Provide the [X, Y] coordinate of the cell's center where the given text is located.  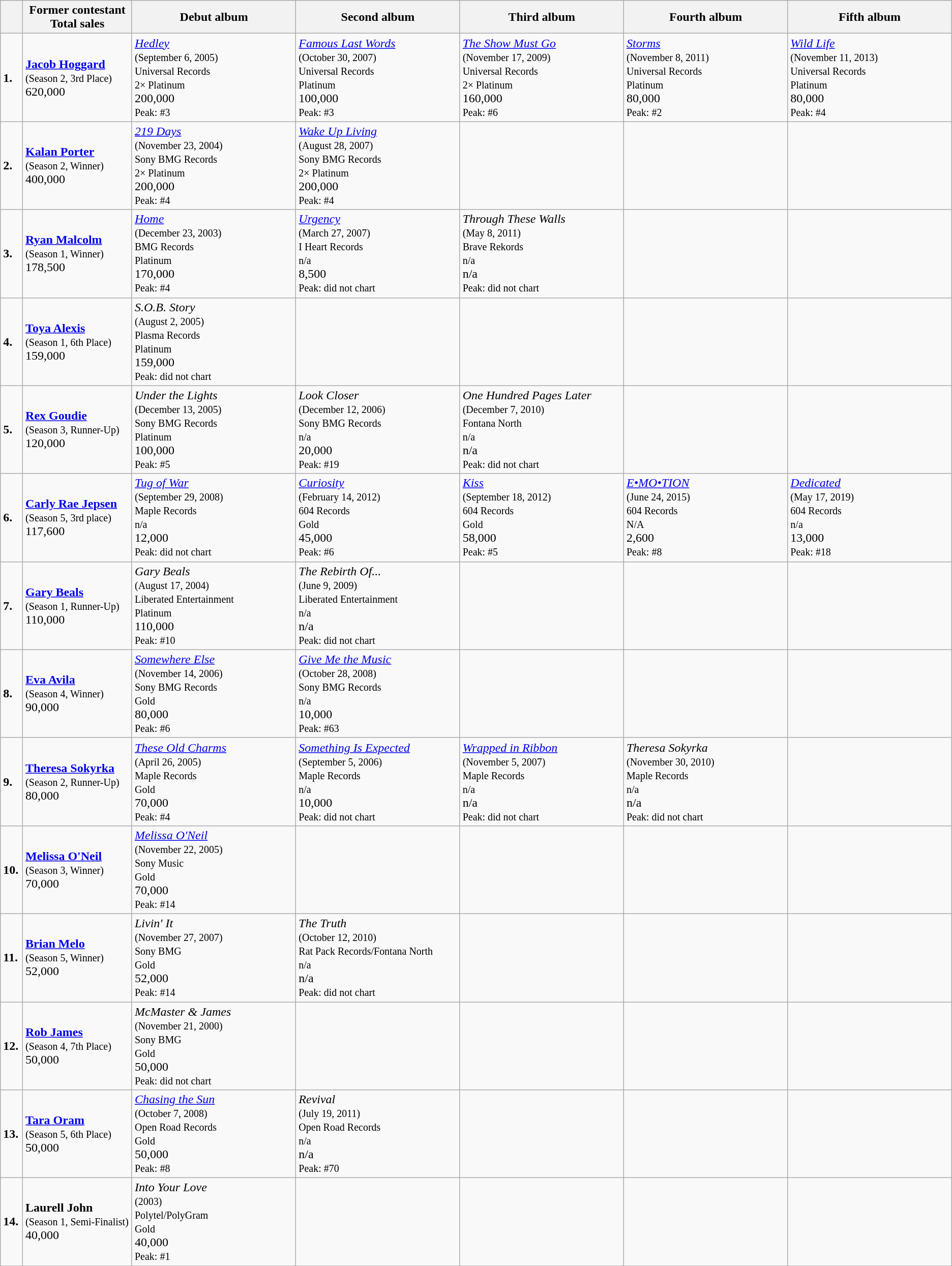
Hedley (September 6, 2005) Universal Records2× Platinum 200,000Peak: #3 [214, 77]
S.O.B. Story (August 2, 2005) Plasma RecordsPlatinum 159,000Peak: did not chart [214, 342]
3. [12, 253]
Jacob Hoggard (Season 2, 3rd Place) 620,000 [77, 77]
Under the Lights (December 13, 2005) Sony BMG RecordsPlatinum 100,000Peak: #5 [214, 429]
McMaster & James (November 21, 2000) Sony BMGGold 50,000Peak: did not chart [214, 1046]
Somewhere Else (November 14, 2006) Sony BMG RecordsGold 80,000Peak: #6 [214, 694]
Home (December 23, 2003) BMG RecordsPlatinum 170,000Peak: #4 [214, 253]
11. [12, 957]
Wake Up Living (August 28, 2007) Sony BMG Records2× Platinum 200,000Peak: #4 [378, 166]
2. [12, 166]
Third album [542, 17]
Melissa O'Neil (Season 3, Winner) 70,000 [77, 870]
Wrapped in Ribbon (November 5, 2007) Maple Recordsn/a n/aPeak: did not chart [542, 781]
The Rebirth Of... (June 9, 2009) Liberated Entertainment n/a n/aPeak: did not chart [378, 605]
Wild Life (November 11, 2013) Universal RecordsPlatinum80,000Peak: #4 [870, 77]
Rob James (Season 4, 7th Place) 50,000 [77, 1046]
Storms (November 8, 2011) Universal RecordsPlatinum 80,000Peak: #2 [705, 77]
Famous Last Words (October 30, 2007) Universal RecordsPlatinum 100,000Peak: #3 [378, 77]
Carly Rae Jepsen (Season 5, 3rd place) 117,600 [77, 518]
10. [12, 870]
Livin' It(November 27, 2007) Sony BMGGold 52,000Peak: #14 [214, 957]
Chasing the Sun (October 7, 2008) Open Road RecordsGold 50,000Peak: #8 [214, 1134]
12. [12, 1046]
Look Closer (December 12, 2006) Sony BMG Recordsn/a 20,000Peak: #19 [378, 429]
Theresa Sokyrka (Season 2, Runner-Up) 80,000 [77, 781]
Urgency(March 27, 2007) I Heart Recordsn/a 8,500Peak: did not chart [378, 253]
Curiosity (February 14, 2012) 604 RecordsGold 45,000Peak: #6 [378, 518]
Brian Melo (Season 5, Winner) 52,000 [77, 957]
These Old Charms (April 26, 2005) Maple RecordsGold 70,000Peak: #4 [214, 781]
Second album [378, 17]
Former contestantTotal sales [77, 17]
The Show Must Go (November 17, 2009) Universal Records2× Platinum 160,000Peak: #6 [542, 77]
Something Is Expected (September 5, 2006) Maple Recordsn/a 10,000Peak: did not chart [378, 781]
Through These Walls(May 8, 2011) Brave Rekordsn/a n/aPeak: did not chart [542, 253]
Gary Beals (Season 1, Runner-Up) 110,000 [77, 605]
Rex Goudie (Season 3, Runner-Up) 120,000 [77, 429]
9. [12, 781]
Ryan Malcolm (Season 1, Winner) 178,500 [77, 253]
4. [12, 342]
Dedicated (May 17, 2019) 604 Recordsn/a 13,000 Peak: #18 [870, 518]
6. [12, 518]
219 Days (November 23, 2004) Sony BMG Records 2× Platinum 200,000Peak: #4 [214, 166]
Tara Oram (Season 5, 6th Place) 50,000 [77, 1134]
Kalan Porter (Season 2, Winner) 400,000 [77, 166]
Melissa O'Neil (November 22, 2005) Sony Music Gold70,000Peak: #14 [214, 870]
1. [12, 77]
14. [12, 1222]
Debut album [214, 17]
Eva Avila (Season 4, Winner) 90,000 [77, 694]
8. [12, 694]
One Hundred Pages Later (December 7, 2010) Fontana Northn/a n/aPeak: did not chart [542, 429]
Into Your Love (2003) Polytel/PolyGramGold 40,000Peak: #1 [214, 1222]
Tug of War (September 29, 2008) Maple Recordsn/a 12,000Peak: did not chart [214, 518]
13. [12, 1134]
Fourth album [705, 17]
7. [12, 605]
Laurell John (Season 1, Semi-Finalist) 40,000 [77, 1222]
Fifth album [870, 17]
Give Me the Music (October 28, 2008) Sony BMG Recordsn/a 10,000Peak: #63 [378, 694]
E•MO•TION (June 24, 2015) 604 RecordsN/A 2,600Peak: #8 [705, 518]
5. [12, 429]
Theresa Sokyrka (November 30, 2010) Maple Recordsn/an/aPeak: did not chart [705, 781]
Toya Alexis (Season 1, 6th Place) 159,000 [77, 342]
Kiss (September 18, 2012) 604 RecordsGold 58,000Peak: #5 [542, 518]
Revival (July 19, 2011) Open Road Recordsn/a n/aPeak: #70 [378, 1134]
Gary Beals (August 17, 2004) Liberated Entertainment Platinum 110,000Peak: #10 [214, 605]
The Truth(October 12, 2010) Rat Pack Records/Fontana Northn/a n/aPeak: did not chart [378, 957]
